Return the (X, Y) coordinate for the center point of the cell that contains the specified text.  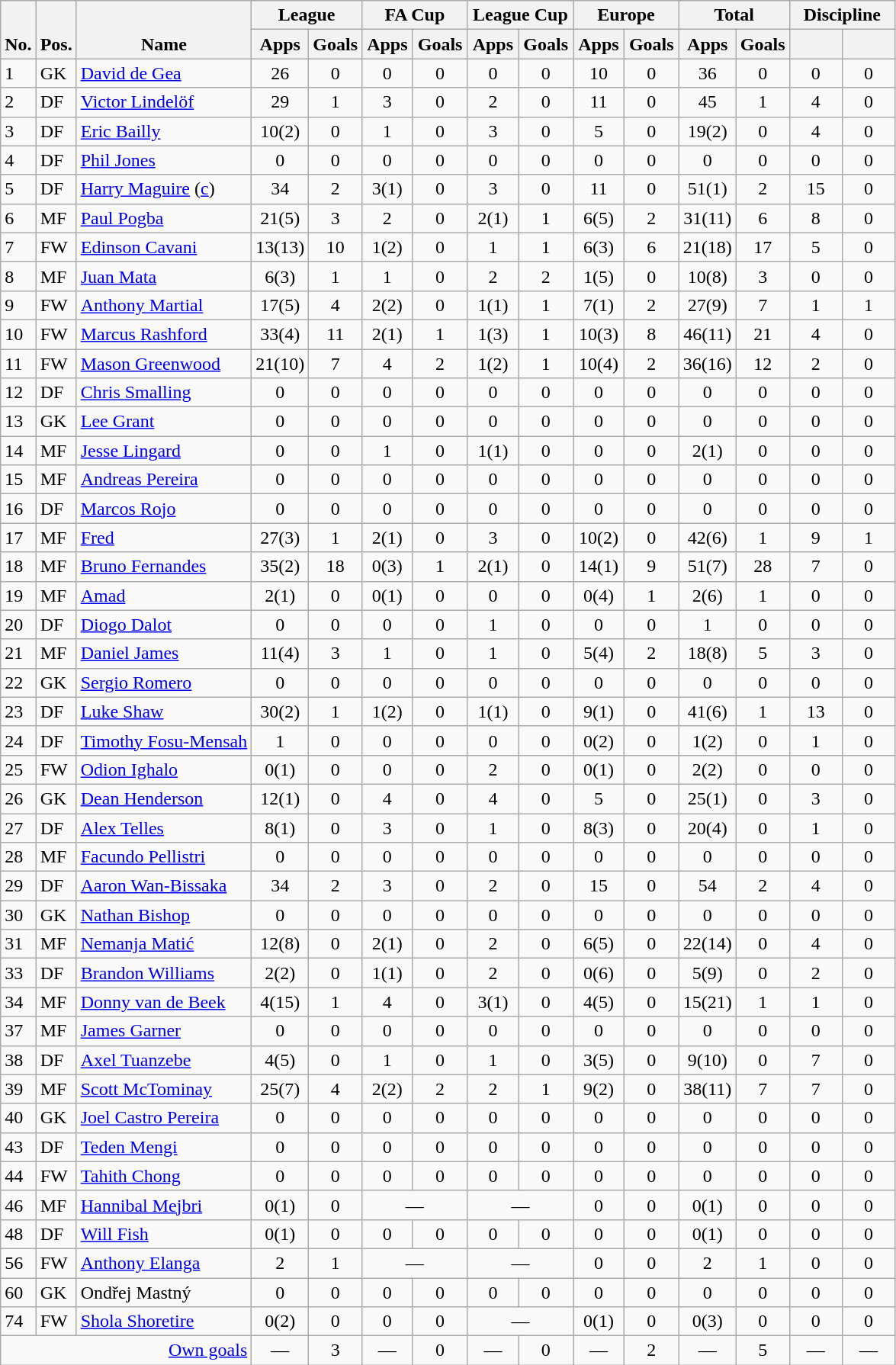
30 (18, 915)
14 (18, 451)
19(2) (708, 131)
20(4) (708, 827)
Facundo Pellistri (164, 857)
Shola Shoretire (164, 1322)
56 (18, 1263)
5(9) (708, 973)
30(2) (281, 711)
22 (18, 682)
8(3) (599, 827)
43 (18, 1147)
16 (18, 509)
Donny van de Beek (164, 1002)
League (307, 15)
38(11) (708, 1089)
48 (18, 1234)
46 (18, 1205)
40 (18, 1118)
Anthony Elanga (164, 1263)
Joel Castro Pereira (164, 1118)
Phil Jones (164, 160)
Timothy Fosu-Mensah (164, 740)
Paul Pogba (164, 218)
Mason Greenwood (164, 364)
21(18) (708, 247)
Andreas Pereira (164, 480)
Chris Smalling (164, 393)
41(6) (708, 711)
Edinson Cavani (164, 247)
27(9) (708, 305)
Discipline (842, 15)
8(1) (281, 827)
18(8) (708, 654)
Dean Henderson (164, 798)
Harry Maguire (c) (164, 189)
39 (18, 1089)
20 (18, 625)
24 (18, 740)
27 (18, 827)
Eric Bailly (164, 131)
10(4) (599, 364)
22(14) (708, 944)
74 (18, 1322)
Name (164, 30)
Teden Mengi (164, 1147)
1(5) (599, 276)
5(4) (599, 654)
0(6) (599, 973)
Own goals (127, 1351)
Tahith Chong (164, 1176)
44 (18, 1176)
2(6) (708, 596)
37 (18, 1031)
17(5) (281, 305)
51(1) (708, 189)
3(5) (599, 1060)
Aaron Wan-Bissaka (164, 886)
Amad (164, 596)
Victor Lindelöf (164, 102)
60 (18, 1293)
Alex Telles (164, 827)
Anthony Martial (164, 305)
Hannibal Mejbri (164, 1205)
Lee Grant (164, 422)
Brandon Williams (164, 973)
45 (708, 102)
12(8) (281, 944)
19 (18, 596)
4(15) (281, 1002)
51(7) (708, 567)
12(1) (281, 798)
Nemanja Matić (164, 944)
25 (18, 769)
21(5) (281, 218)
54 (708, 886)
Will Fish (164, 1234)
33(4) (281, 334)
10(8) (708, 276)
David de Gea (164, 73)
Odion Ighalo (164, 769)
Fred (164, 538)
14(1) (599, 567)
No. (18, 30)
Ondřej Mastný (164, 1293)
33 (18, 973)
0(4) (599, 596)
46(11) (708, 334)
13(13) (281, 247)
42(6) (708, 538)
36 (708, 73)
1(3) (493, 334)
FA Cup (415, 15)
Luke Shaw (164, 711)
35(2) (281, 567)
Sergio Romero (164, 682)
36(16) (708, 364)
9(10) (708, 1060)
9(2) (599, 1089)
Marcus Rashford (164, 334)
Jesse Lingard (164, 451)
31(11) (708, 218)
38 (18, 1060)
11(4) (281, 654)
27(3) (281, 538)
Pos. (56, 30)
Bruno Fernandes (164, 567)
25(1) (708, 798)
9(1) (599, 711)
23 (18, 711)
Nathan Bishop (164, 915)
21(10) (281, 364)
31 (18, 944)
League Cup (520, 15)
7(1) (599, 305)
James Garner (164, 1031)
Europe (627, 15)
Axel Tuanzebe (164, 1060)
Scott McTominay (164, 1089)
Diogo Dalot (164, 625)
Juan Mata (164, 276)
Daniel James (164, 654)
15(21) (708, 1002)
25(7) (281, 1089)
Marcos Rojo (164, 509)
10(3) (599, 334)
Total (734, 15)
